Identify which cell holds the provided text, then report its (X, Y) central coordinate. 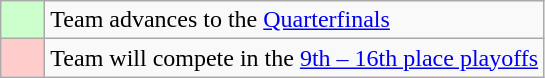
Team advances to the Quarterfinals (294, 20)
Team will compete in the 9th – 16th place playoffs (294, 58)
